Provide the [x, y] coordinate of the cell's center where the given text is located.  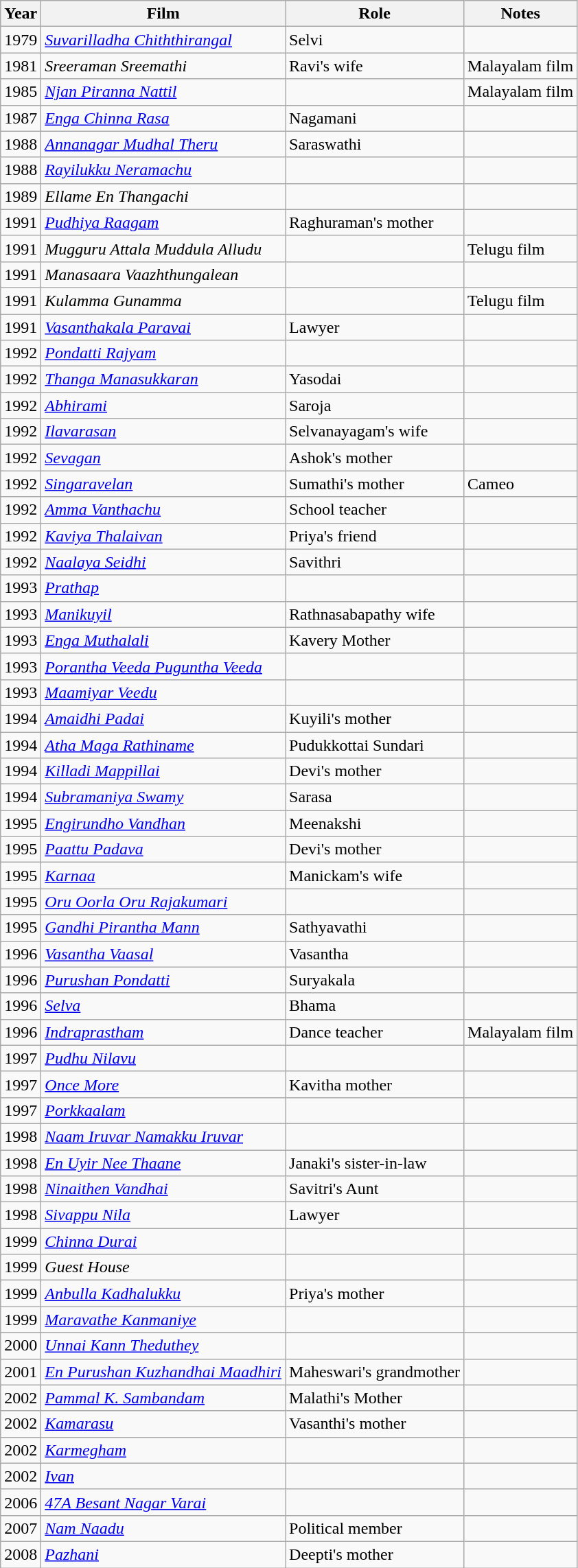
Naalaya Seidhi [163, 562]
Kuyili's mother [375, 718]
Nagamani [375, 118]
Karnaa [163, 876]
Oru Oorla Oru Rajakumari [163, 902]
Enga Chinna Rasa [163, 118]
Engirundho Vandhan [163, 823]
Porantha Veeda Puguntha Veeda [163, 666]
Kavitha mother [375, 1084]
Bhama [375, 1006]
Malathi's Mother [375, 1398]
Unnai Kann Theduthey [163, 1346]
Subramaniya Swamy [163, 797]
Paattu Padava [163, 850]
Pudhiya Raagam [163, 222]
Deepti's mother [375, 1554]
Atha Maga Rathiname [163, 745]
Pudukkottai Sundari [375, 745]
Pondatti Rajyam [163, 353]
Amma Vanthachu [163, 510]
Porkkaalam [163, 1110]
Chinna Durai [163, 1241]
Gandhi Pirantha Mann [163, 928]
Ravi's wife [375, 66]
Anbulla Kadhalukku [163, 1294]
Maravathe Kanmaniye [163, 1320]
1979 [21, 40]
Ellame En Thangachi [163, 196]
2000 [21, 1346]
Ashok's mother [375, 458]
Savithri [375, 562]
Prathap [163, 588]
Abhirami [163, 406]
Notes [520, 14]
Selvi [375, 40]
Meenakshi [375, 823]
Sarasa [375, 797]
Year [21, 14]
Sumathi's mother [375, 484]
Yasodai [375, 379]
Ninaithen Vandhai [163, 1189]
Kavery Mother [375, 640]
2007 [21, 1528]
Mugguru Attala Muddula Alludu [163, 248]
Vasanthi's mother [375, 1424]
Manikuyil [163, 614]
Raghuraman's mother [375, 222]
Vasantha Vaasal [163, 954]
Annanagar Mudhal Theru [163, 144]
Manickam's wife [375, 876]
2001 [21, 1372]
Nam Naadu [163, 1528]
Selva [163, 1006]
Rayilukku Neramachu [163, 170]
Rathnasabapathy wife [375, 614]
Selvanayagam's wife [375, 432]
Manasaara Vaazhthungalean [163, 274]
Maamiyar Veedu [163, 692]
Once More [163, 1084]
Vasantha [375, 954]
Janaki's sister-in-law [375, 1163]
Pazhani [163, 1554]
Amaidhi Padai [163, 718]
Ilavarasan [163, 432]
Sathyavathi [375, 928]
2006 [21, 1502]
En Purushan Kuzhandhai Maadhiri [163, 1372]
Njan Piranna Nattil [163, 92]
Indraprastham [163, 1032]
Kamarasu [163, 1424]
47A Besant Nagar Varai [163, 1502]
1981 [21, 66]
1985 [21, 92]
Sivappu Nila [163, 1215]
Guest House [163, 1267]
Film [163, 14]
Killadi Mappillai [163, 771]
Priya's friend [375, 536]
Singaravelan [163, 484]
En Uyir Nee Thaane [163, 1163]
Naam Iruvar Namakku Iruvar [163, 1136]
Karmegham [163, 1450]
1987 [21, 118]
Dance teacher [375, 1032]
Cameo [520, 484]
Savitri's Aunt [375, 1189]
Sevagan [163, 458]
2008 [21, 1554]
Suryakala [375, 980]
Saroja [375, 406]
Pammal K. Sambandam [163, 1398]
Purushan Pondatti [163, 980]
Sreeraman Sreemathi [163, 66]
Saraswathi [375, 144]
Political member [375, 1528]
Suvarilladha Chiththirangal [163, 40]
Kulamma Gunamma [163, 301]
School teacher [375, 510]
1989 [21, 196]
Vasanthakala Paravai [163, 327]
Maheswari's grandmother [375, 1372]
Pudhu Nilavu [163, 1058]
Priya's mother [375, 1294]
Kaviya Thalaivan [163, 536]
Enga Muthalali [163, 640]
Thanga Manasukkaran [163, 379]
Role [375, 14]
Ivan [163, 1476]
